Return (x, y) of the center of cell containing provided text 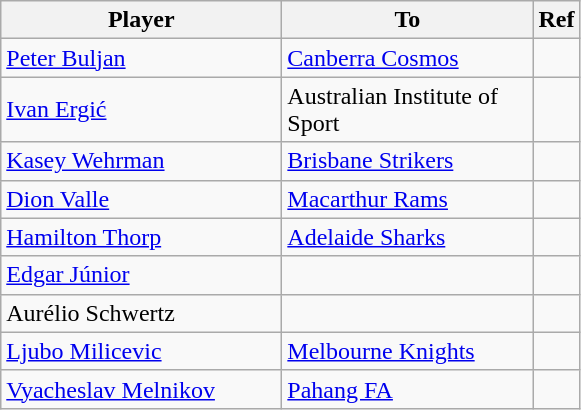
To (408, 20)
Aurélio Schwertz (142, 313)
Macarthur Rams (408, 199)
Adelaide Sharks (408, 237)
Ljubo Milicevic (142, 351)
Dion Valle (142, 199)
Vyacheslav Melnikov (142, 389)
Ivan Ergić (142, 110)
Brisbane Strikers (408, 161)
Peter Buljan (142, 58)
Melbourne Knights (408, 351)
Kasey Wehrman (142, 161)
Edgar Júnior (142, 275)
Australian Institute of Sport (408, 110)
Pahang FA (408, 389)
Hamilton Thorp (142, 237)
Ref (556, 20)
Player (142, 20)
Canberra Cosmos (408, 58)
